Pinpoint the cell where the given text exists, returning its (x, y) midpoint coordinate. 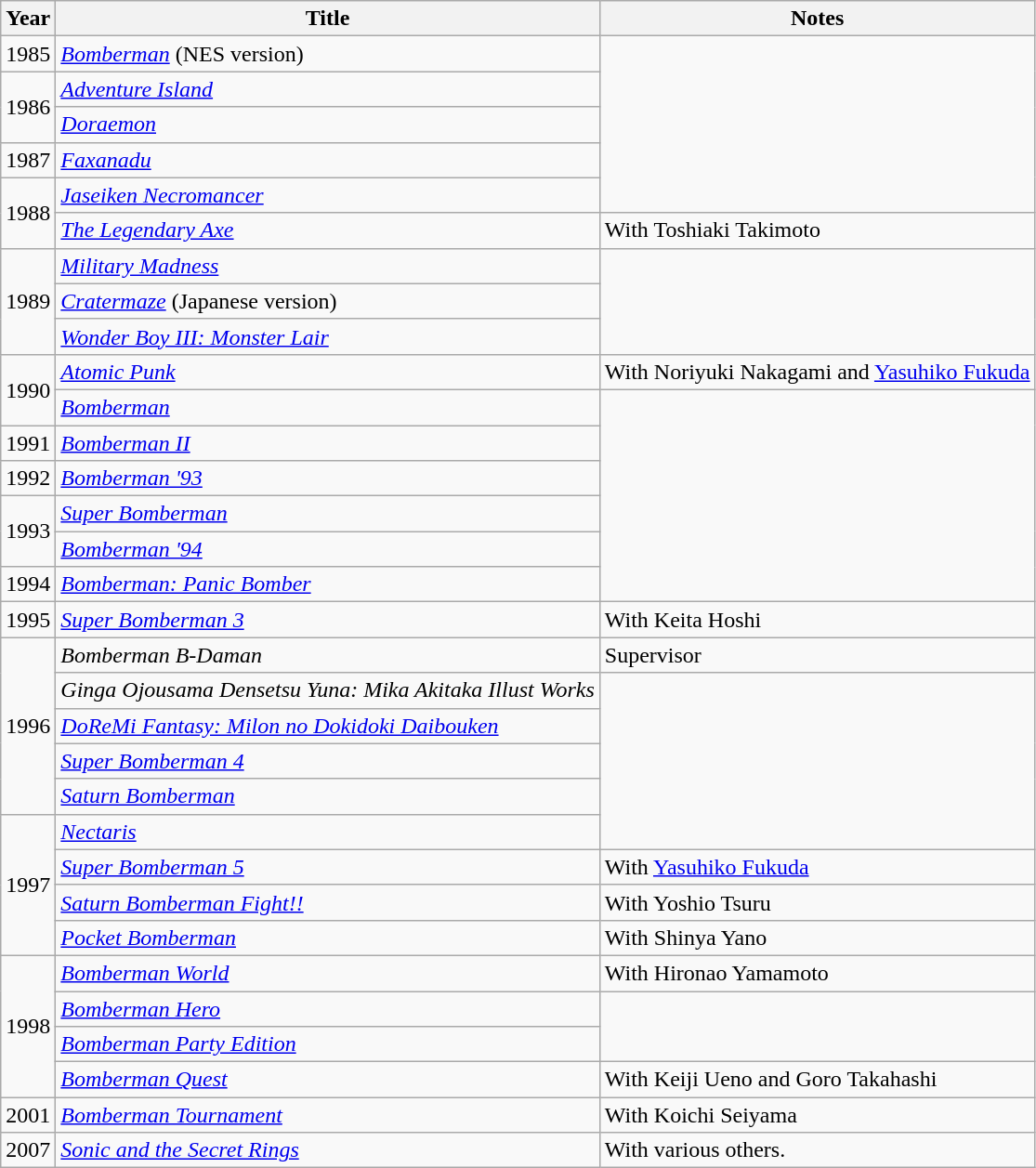
Bomberman World (327, 973)
1996 (28, 726)
Atomic Punk (327, 372)
Adventure Island (327, 89)
Bomberman Hero (327, 1008)
With Yasuhiko Fukuda (818, 867)
Supervisor (818, 655)
Saturn Bomberman Fight!! (327, 902)
Pocket Bomberman (327, 938)
Cratermaze (Japanese version) (327, 301)
1992 (28, 479)
With Hironao Yamamoto (818, 973)
Bomberman II (327, 443)
Saturn Bomberman (327, 796)
With various others. (818, 1150)
1998 (28, 1026)
With Toshiaki Takimoto (818, 230)
Title (327, 19)
Super Bomberman (327, 514)
Bomberman '93 (327, 479)
Bomberman: Panic Bomber (327, 584)
DoReMi Fantasy: Milon no Dokidoki Daibouken (327, 726)
Bomberman Party Edition (327, 1044)
Super Bomberman 5 (327, 867)
Bomberman (327, 407)
Doraemon (327, 125)
With Keiji Ueno and Goro Takahashi (818, 1080)
With Shinya Yano (818, 938)
1987 (28, 160)
Wonder Boy III: Monster Lair (327, 336)
Sonic and the Secret Rings (327, 1150)
1988 (28, 213)
1986 (28, 107)
1993 (28, 532)
1995 (28, 620)
1994 (28, 584)
Bomberman Quest (327, 1080)
Bomberman (NES version) (327, 54)
1991 (28, 443)
With Keita Hoshi (818, 620)
2001 (28, 1115)
1997 (28, 885)
Jaseiken Necromancer (327, 195)
Super Bomberman 4 (327, 761)
1989 (28, 301)
Notes (818, 19)
Faxanadu (327, 160)
Year (28, 19)
With Yoshio Tsuru (818, 902)
Ginga Ojousama Densetsu Yuna: Mika Akitaka Illust Works (327, 690)
2007 (28, 1150)
Super Bomberman 3 (327, 620)
1990 (28, 389)
Military Madness (327, 266)
Bomberman B-Daman (327, 655)
With Koichi Seiyama (818, 1115)
Bomberman '94 (327, 549)
With Noriyuki Nakagami and Yasuhiko Fukuda (818, 372)
The Legendary Axe (327, 230)
Nectaris (327, 832)
Bomberman Tournament (327, 1115)
1985 (28, 54)
